Search for the cell housing the specified text and yield its (x, y) center coordinate. 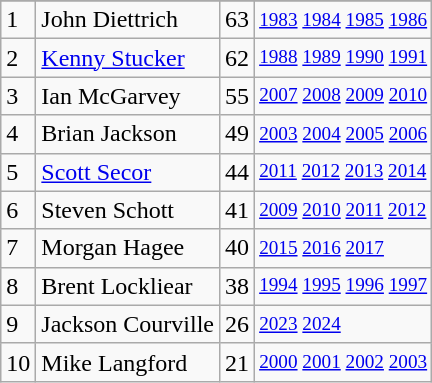
1988 1989 1990 1991 (344, 58)
55 (238, 96)
2009 2010 2011 2012 (344, 210)
10 (18, 362)
1994 1995 1996 1997 (344, 286)
Ian McGarvey (128, 96)
9 (18, 324)
Brent Lockliear (128, 286)
Jackson Courville (128, 324)
2023 2024 (344, 324)
Kenny Stucker (128, 58)
2 (18, 58)
2007 2008 2009 2010 (344, 96)
1983 1984 1985 1986 (344, 20)
38 (238, 286)
6 (18, 210)
8 (18, 286)
Scott Secor (128, 172)
44 (238, 172)
5 (18, 172)
26 (238, 324)
2003 2004 2005 2006 (344, 134)
7 (18, 248)
63 (238, 20)
3 (18, 96)
49 (238, 134)
2000 2001 2002 2003 (344, 362)
62 (238, 58)
4 (18, 134)
21 (238, 362)
Mike Langford (128, 362)
41 (238, 210)
2011 2012 2013 2014 (344, 172)
1 (18, 20)
Brian Jackson (128, 134)
2015 2016 2017 (344, 248)
Morgan Hagee (128, 248)
John Diettrich (128, 20)
40 (238, 248)
Steven Schott (128, 210)
